Provide the (x, y) coordinate of the cell's center where the given text is located.  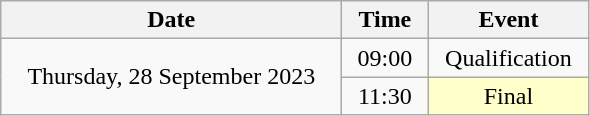
Date (172, 20)
11:30 (385, 96)
Final (508, 96)
Qualification (508, 58)
Thursday, 28 September 2023 (172, 77)
Time (385, 20)
Event (508, 20)
09:00 (385, 58)
